Detect which cell encompasses the target text, then output its [x, y] center coordinate. 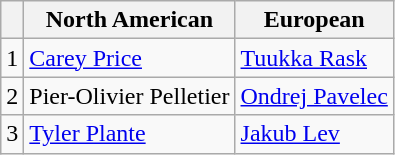
Jakub Lev [314, 134]
North American [130, 20]
Tuukka Rask [314, 58]
Pier-Olivier Pelletier [130, 96]
Carey Price [130, 58]
European [314, 20]
Ondrej Pavelec [314, 96]
2 [12, 96]
1 [12, 58]
3 [12, 134]
Tyler Plante [130, 134]
